Identify which cell holds the provided text, then report its (x, y) central coordinate. 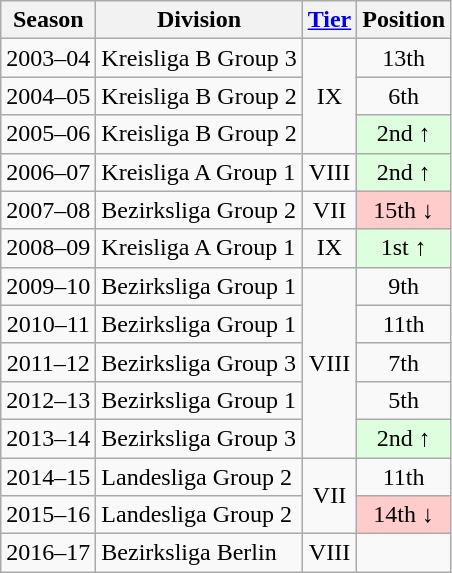
Bezirksliga Berlin (199, 553)
2015–16 (48, 515)
7th (404, 362)
2004–05 (48, 96)
2016–17 (48, 553)
5th (404, 400)
2003–04 (48, 58)
2006–07 (48, 172)
15th ↓ (404, 210)
6th (404, 96)
14th ↓ (404, 515)
2011–12 (48, 362)
2014–15 (48, 477)
2013–14 (48, 438)
2005–06 (48, 134)
Kreisliga B Group 3 (199, 58)
2009–10 (48, 286)
2010–11 (48, 324)
2007–08 (48, 210)
1st ↑ (404, 248)
Bezirksliga Group 2 (199, 210)
2008–09 (48, 248)
9th (404, 286)
Season (48, 20)
13th (404, 58)
Position (404, 20)
Tier (330, 20)
Division (199, 20)
2012–13 (48, 400)
